Extract the [x, y] coordinate from the center of the cell holding the provided text.  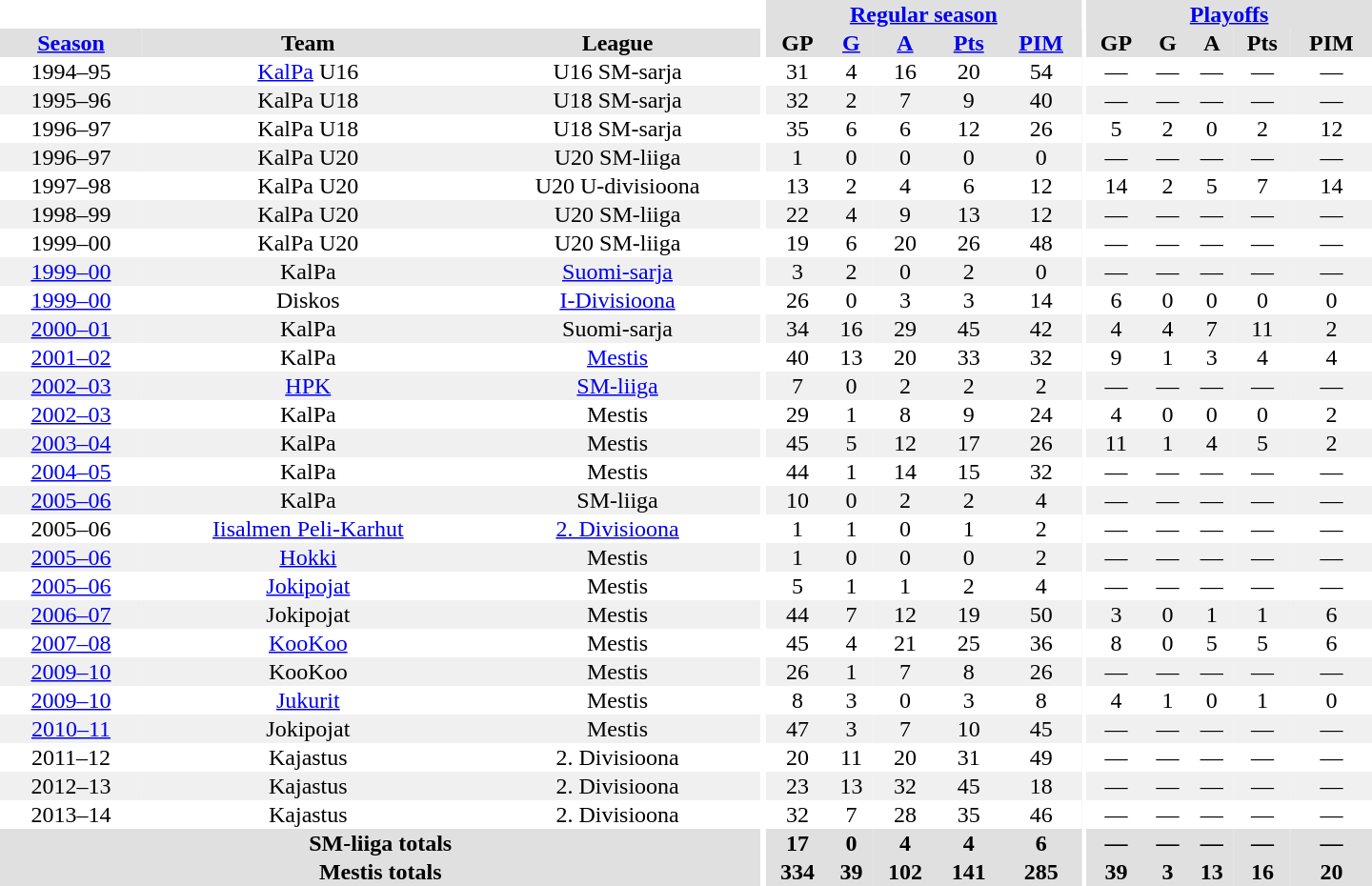
U16 SM-sarja [617, 71]
23 [798, 786]
I-Divisioona [617, 300]
Playoffs [1229, 14]
Diskos [309, 300]
KalPa U16 [309, 71]
50 [1040, 614]
24 [1040, 414]
48 [1040, 243]
2006–07 [71, 614]
2010–11 [71, 729]
Hokki [309, 557]
28 [905, 815]
League [617, 43]
2004–05 [71, 472]
18 [1040, 786]
SM-liiga totals [380, 843]
U20 U-divisioona [617, 186]
Iisalmen Peli-Karhut [309, 529]
36 [1040, 643]
Season [71, 43]
Team [309, 43]
21 [905, 643]
334 [798, 872]
54 [1040, 71]
141 [968, 872]
2012–13 [71, 786]
33 [968, 357]
2007–08 [71, 643]
42 [1040, 329]
Mestis totals [380, 872]
1995–96 [71, 100]
285 [1040, 872]
HPK [309, 386]
2011–12 [71, 757]
2001–02 [71, 357]
34 [798, 329]
15 [968, 472]
22 [798, 214]
49 [1040, 757]
2003–04 [71, 443]
1998–99 [71, 214]
Jukurit [309, 700]
47 [798, 729]
102 [905, 872]
46 [1040, 815]
2000–01 [71, 329]
2013–14 [71, 815]
1997–98 [71, 186]
Regular season [924, 14]
1994–95 [71, 71]
25 [968, 643]
